Capture the cell that displays the provided text and extract its [x, y] central coordinate. 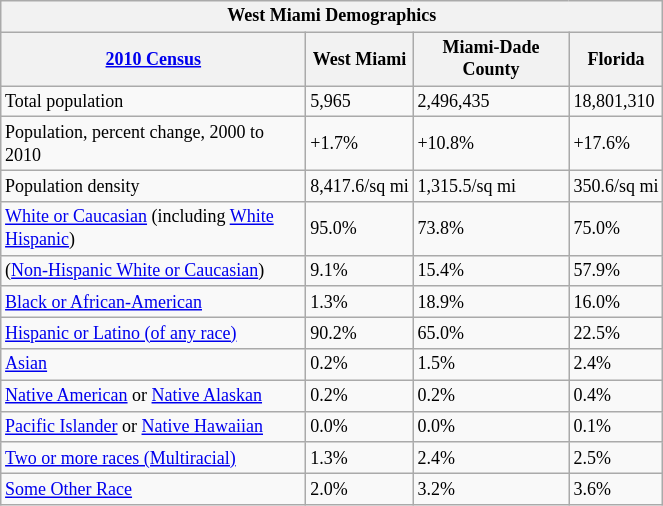
350.6/sq mi [616, 186]
Florida [616, 59]
Pacific Islander or Native Hawaiian [154, 426]
5,965 [360, 102]
West Miami Demographics [332, 16]
(Non-Hispanic White or Caucasian) [154, 270]
65.0% [491, 334]
Two or more races (Multiracial) [154, 458]
1,315.5/sq mi [491, 186]
2010 Census [154, 59]
18.9% [491, 302]
90.2% [360, 334]
3.2% [491, 488]
2.0% [360, 488]
Some Other Race [154, 488]
95.0% [360, 229]
18,801,310 [616, 102]
Native American or Native Alaskan [154, 396]
Asian [154, 364]
Population density [154, 186]
73.8% [491, 229]
Population, percent change, 2000 to 2010 [154, 144]
+10.8% [491, 144]
Hispanic or Latino (of any race) [154, 334]
Miami-Dade County [491, 59]
2,496,435 [491, 102]
0.1% [616, 426]
8,417.6/sq mi [360, 186]
15.4% [491, 270]
22.5% [616, 334]
16.0% [616, 302]
Total population [154, 102]
3.6% [616, 488]
West Miami [360, 59]
White or Caucasian (including White Hispanic) [154, 229]
+17.6% [616, 144]
2.5% [616, 458]
Black or African-American [154, 302]
1.5% [491, 364]
75.0% [616, 229]
57.9% [616, 270]
+1.7% [360, 144]
9.1% [360, 270]
0.4% [616, 396]
